Determine the (X, Y) coordinate at the center of the cell enclosing the given text.  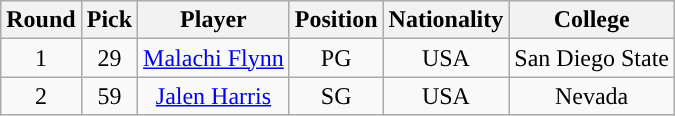
Round (41, 20)
Position (336, 20)
San Diego State (592, 58)
Malachi Flynn (214, 58)
Nationality (446, 20)
29 (109, 58)
Player (214, 20)
Nevada (592, 96)
College (592, 20)
SG (336, 96)
1 (41, 58)
59 (109, 96)
Jalen Harris (214, 96)
2 (41, 96)
Pick (109, 20)
PG (336, 58)
